Find where the given text appears and provide that cell's center as [X, Y] coordinate. 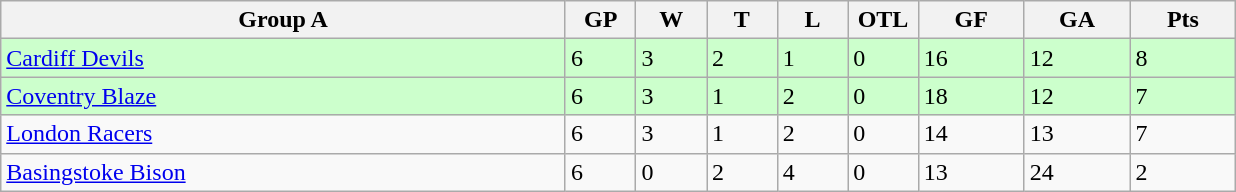
8 [1183, 58]
16 [971, 58]
T [742, 20]
L [812, 20]
24 [1077, 172]
Coventry Blaze [284, 96]
Pts [1183, 20]
4 [812, 172]
14 [971, 134]
OTL [884, 20]
Group A [284, 20]
GA [1077, 20]
Cardiff Devils [284, 58]
GP [600, 20]
GF [971, 20]
London Racers [284, 134]
Basingstoke Bison [284, 172]
18 [971, 96]
W [672, 20]
